Search for the cell housing the specified text and yield its (x, y) center coordinate. 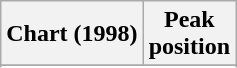
Chart (1998) (72, 34)
Peakposition (189, 34)
